For the text-containing cell, return its midpoint in (x, y) coordinate format. 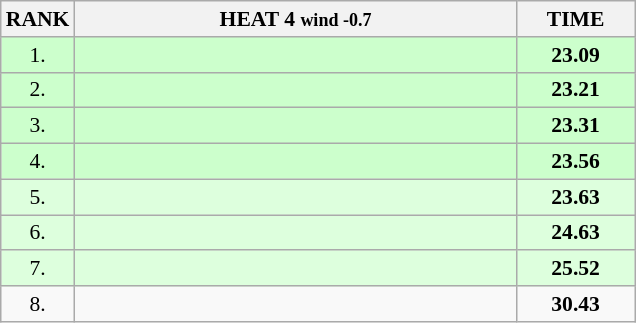
7. (38, 269)
24.63 (576, 233)
25.52 (576, 269)
3. (38, 126)
5. (38, 197)
6. (38, 233)
HEAT 4 wind -0.7 (295, 19)
23.56 (576, 162)
23.63 (576, 197)
TIME (576, 19)
23.31 (576, 126)
RANK (38, 19)
8. (38, 304)
23.09 (576, 55)
1. (38, 55)
2. (38, 90)
23.21 (576, 90)
4. (38, 162)
30.43 (576, 304)
